Provide the (x, y) coordinate of the cell's center where the given text is located.  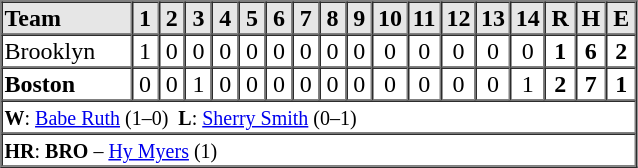
Boston (67, 84)
5 (252, 18)
H (590, 18)
Brooklyn (67, 50)
12 (458, 18)
Team (67, 18)
E (621, 18)
9 (360, 18)
14 (528, 18)
3 (198, 18)
11 (424, 18)
4 (226, 18)
10 (390, 18)
8 (332, 18)
HR: BRO – Hy Myers (1) (319, 150)
W: Babe Ruth (1–0) L: Sherry Smith (0–1) (319, 116)
R (560, 18)
13 (494, 18)
